Detect which cell encompasses the target text, then output its [x, y] center coordinate. 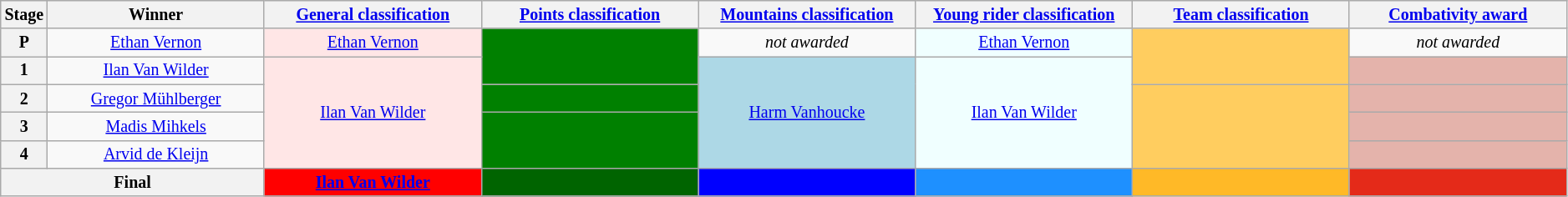
General classification [373, 15]
1 [24, 70]
P [24, 43]
Young rider classification [1024, 15]
Gregor Mühlberger [156, 98]
3 [24, 127]
Stage [24, 15]
Final [133, 182]
Team classification [1241, 15]
Points classification [590, 15]
Harm Vanhoucke [807, 113]
Mountains classification [807, 15]
2 [24, 98]
Arvid de Kleijn [156, 154]
Winner [156, 15]
4 [24, 154]
Combativity award [1458, 15]
Madis Mihkels [156, 127]
